From the cell containing the given text, extract its center point as (X, Y) coordinate. 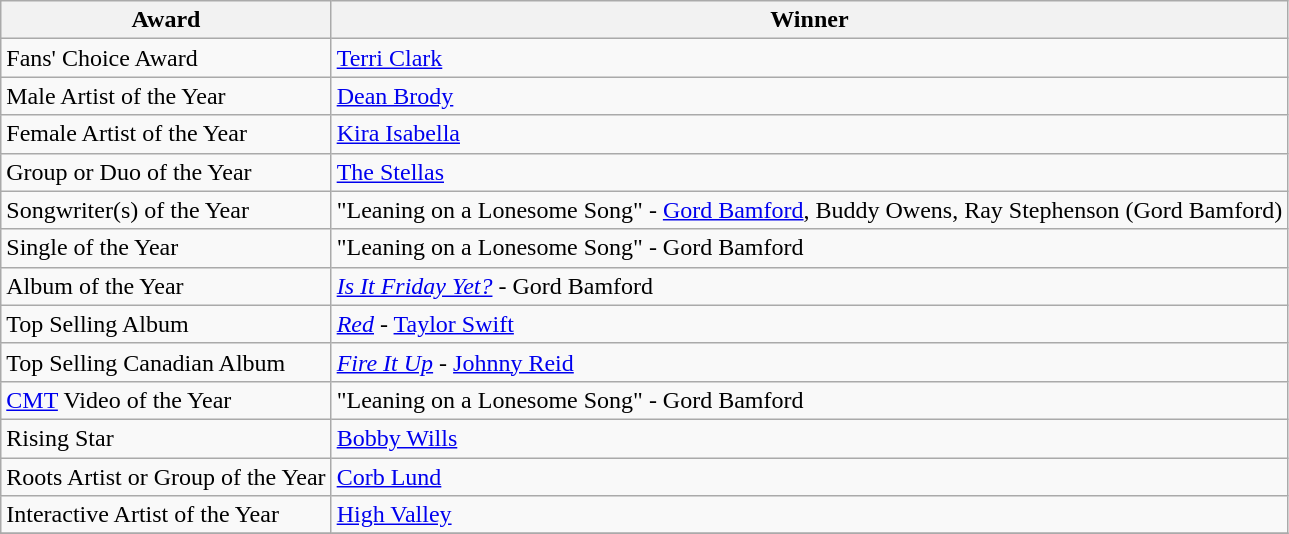
Male Artist of the Year (166, 96)
Single of the Year (166, 248)
Album of the Year (166, 286)
Fans' Choice Award (166, 58)
Interactive Artist of the Year (166, 515)
Bobby Wills (810, 438)
Female Artist of the Year (166, 134)
Top Selling Album (166, 324)
Dean Brody (810, 96)
Kira Isabella (810, 134)
High Valley (810, 515)
Winner (810, 20)
Roots Artist or Group of the Year (166, 477)
The Stellas (810, 172)
Is It Friday Yet? - Gord Bamford (810, 286)
Rising Star (166, 438)
Fire It Up - Johnny Reid (810, 362)
Award (166, 20)
Top Selling Canadian Album (166, 362)
Songwriter(s) of the Year (166, 210)
CMT Video of the Year (166, 400)
Corb Lund (810, 477)
Group or Duo of the Year (166, 172)
"Leaning on a Lonesome Song" - Gord Bamford, Buddy Owens, Ray Stephenson (Gord Bamford) (810, 210)
Terri Clark (810, 58)
Red - Taylor Swift (810, 324)
